Pinpoint the cell where the given text exists, returning its (x, y) midpoint coordinate. 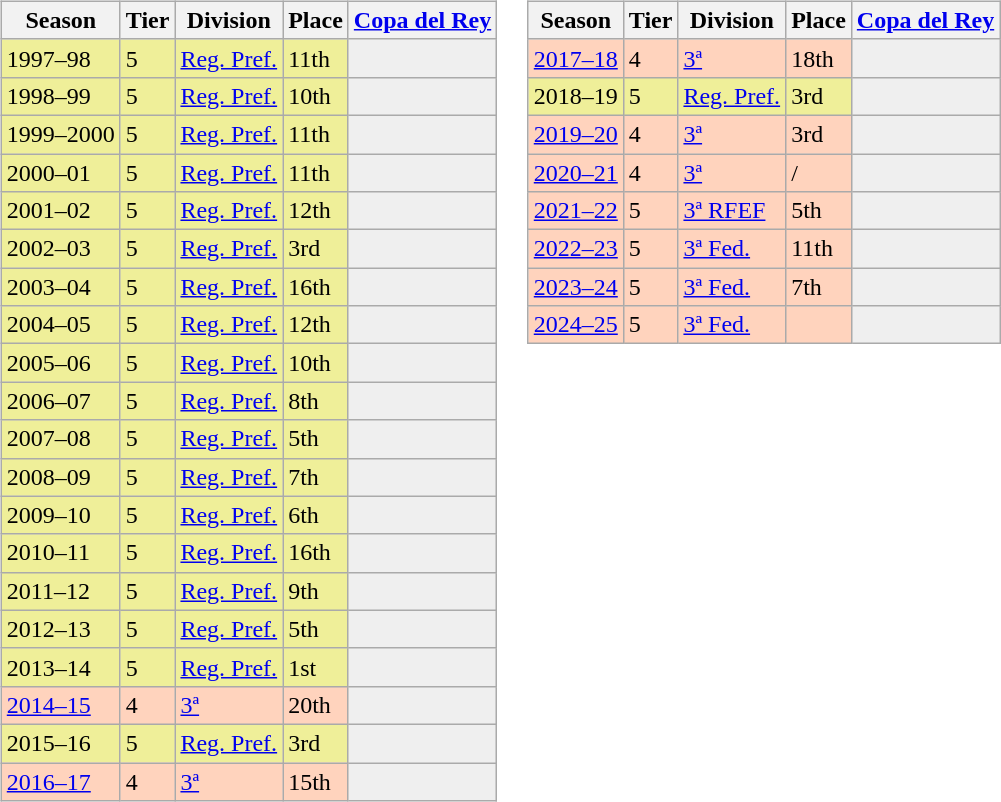
15th (316, 781)
2007–08 (60, 439)
2016–17 (60, 781)
6th (316, 515)
2003–04 (60, 287)
2000–01 (60, 173)
1st (316, 667)
2023–24 (576, 287)
/ (819, 173)
2019–20 (576, 134)
8th (316, 401)
2010–11 (60, 553)
1999–2000 (60, 134)
1997–98 (60, 58)
2006–07 (60, 401)
2009–10 (60, 515)
1998–99 (60, 96)
2024–25 (576, 325)
2013–14 (60, 667)
2005–06 (60, 363)
2018–19 (576, 96)
18th (819, 58)
2022–23 (576, 249)
2011–12 (60, 591)
2001–02 (60, 211)
2002–03 (60, 249)
20th (316, 705)
2004–05 (60, 325)
2014–15 (60, 705)
9th (316, 591)
2021–22 (576, 211)
3ª RFEF (732, 211)
2008–09 (60, 477)
2015–16 (60, 743)
2017–18 (576, 58)
2020–21 (576, 173)
2012–13 (60, 629)
